Scan for the cell matching the given text and deliver its [x, y] coordinate at center. 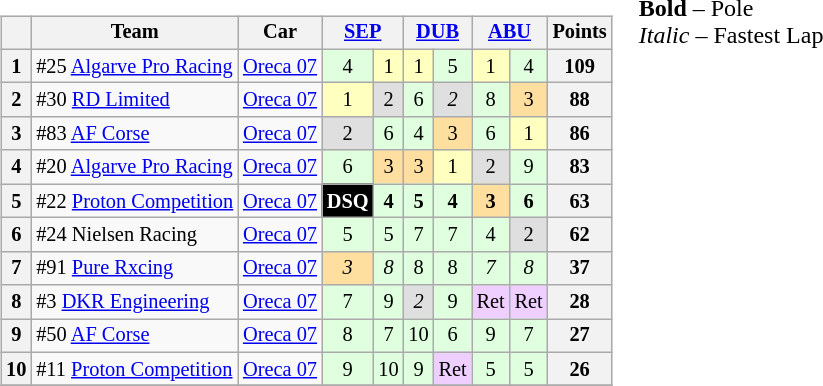
SEP [363, 33]
#25 Algarve Pro Racing [134, 66]
26 [580, 369]
86 [580, 134]
#11 Proton Competition [134, 369]
27 [580, 336]
ABU [510, 33]
83 [580, 167]
63 [580, 201]
62 [580, 235]
Team [134, 33]
Car [280, 33]
#3 DKR Engineering [134, 302]
#30 RD Limited [134, 100]
DUB [438, 33]
DSQ [348, 201]
#22 Proton Competition [134, 201]
109 [580, 66]
28 [580, 302]
37 [580, 268]
#20 Algarve Pro Racing [134, 167]
Points [580, 33]
#24 Nielsen Racing [134, 235]
#50 AF Corse [134, 336]
#83 AF Corse [134, 134]
#91 Pure Rxcing [134, 268]
88 [580, 100]
